Return (X, Y) of the center of cell containing provided text 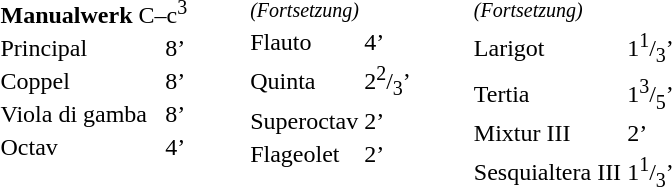
Tertia (547, 94)
Flageolet (304, 154)
Larigot (547, 48)
Quinta (304, 82)
22/3’ (388, 82)
Mixtur III (547, 134)
Superoctav (304, 121)
Flauto (304, 42)
